Extract the [X, Y] coordinate from the center of the cell holding the provided text.  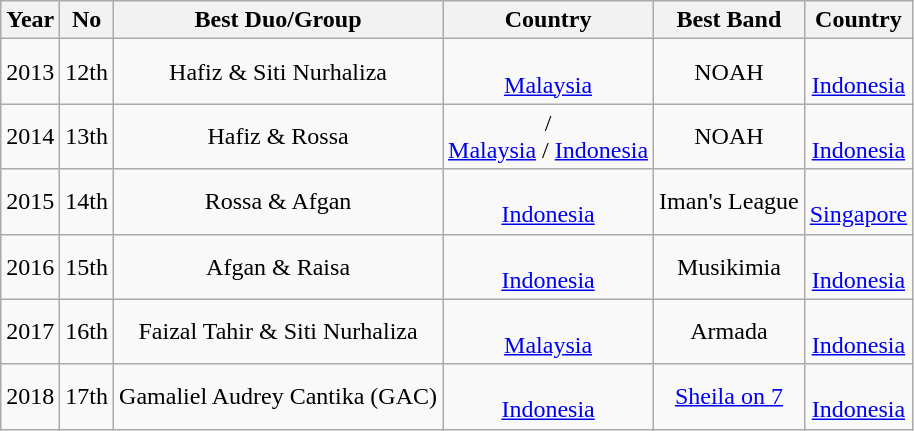
Hafiz & Rossa [278, 136]
Afgan & Raisa [278, 266]
Musikimia [730, 266]
14th [87, 202]
Iman's League [730, 202]
2013 [30, 72]
12th [87, 72]
Singapore [858, 202]
13th [87, 136]
Faizal Tahir & Siti Nurhaliza [278, 332]
Sheila on 7 [730, 396]
2014 [30, 136]
Rossa & Afgan [278, 202]
17th [87, 396]
16th [87, 332]
2015 [30, 202]
/ Malaysia / Indonesia [548, 136]
Year [30, 20]
Best Duo/Group [278, 20]
2016 [30, 266]
2018 [30, 396]
No [87, 20]
Gamaliel Audrey Cantika (GAC) [278, 396]
Best Band [730, 20]
15th [87, 266]
Armada [730, 332]
2017 [30, 332]
Hafiz & Siti Nurhaliza [278, 72]
